Output the [x, y] coordinate of the center of the cell containing the given text.  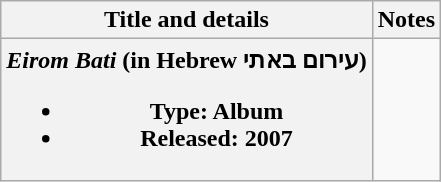
Eirom Bati (in Hebrew עירום באתי)Type: AlbumReleased: 2007 [186, 110]
Notes [406, 20]
Title and details [186, 20]
